Return (x, y) of the center of cell containing provided text 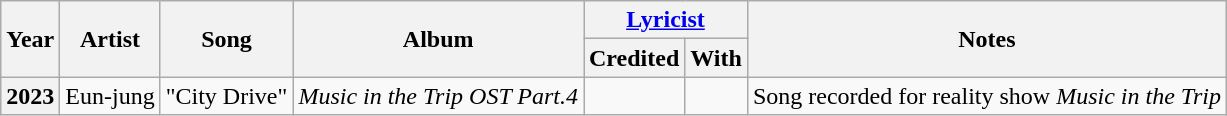
With (716, 58)
Credited (634, 58)
Artist (110, 39)
Song (226, 39)
Eun-jung (110, 96)
Notes (986, 39)
Album (438, 39)
"City Drive" (226, 96)
Year (30, 39)
2023 (30, 96)
Lyricist (666, 20)
Music in the Trip OST Part.4 (438, 96)
Song recorded for reality show Music in the Trip (986, 96)
